Identify which cell holds the provided text, then report its [X, Y] central coordinate. 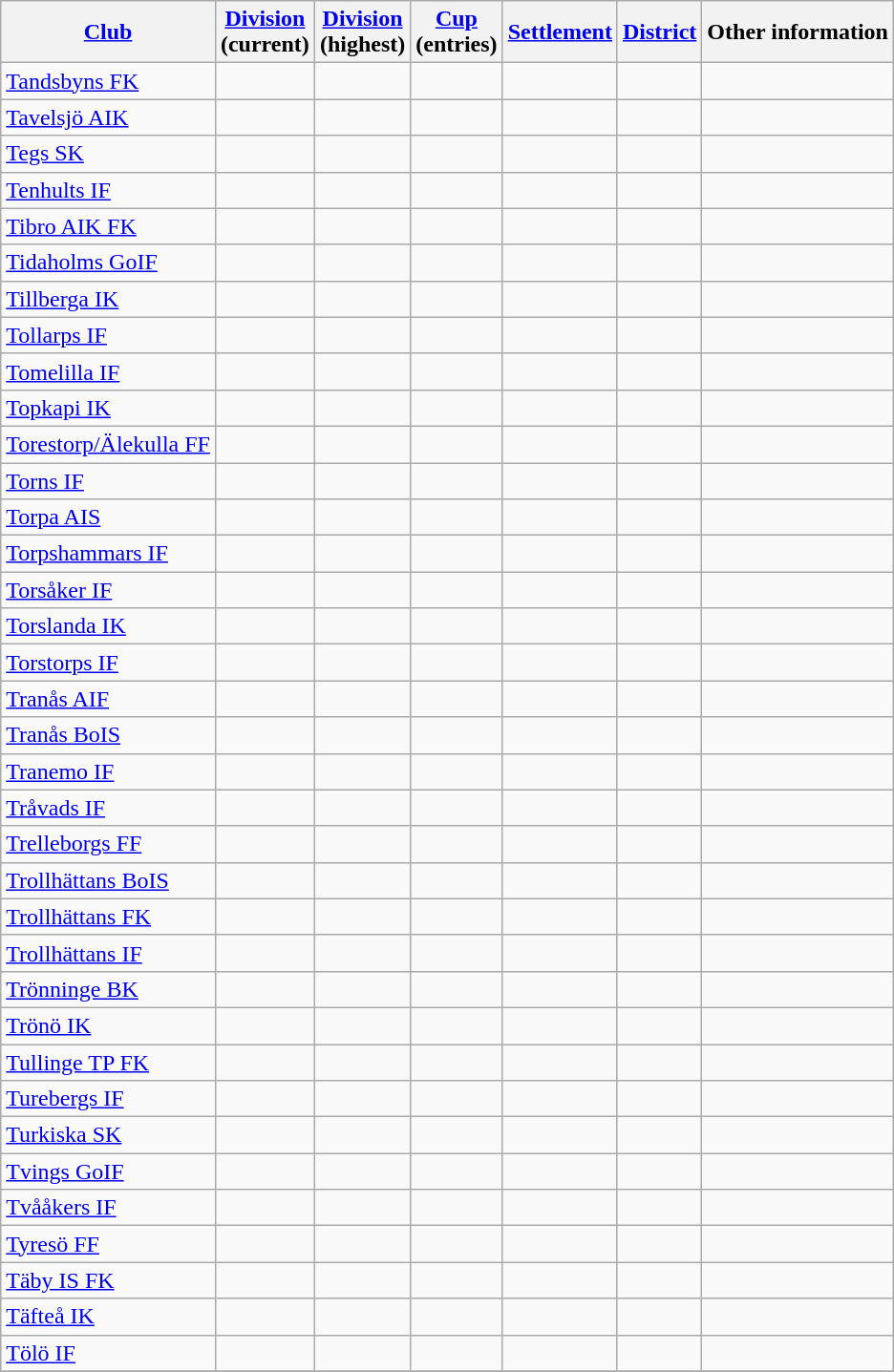
Torslanda IK [109, 626]
Tillberga IK [109, 299]
Tollarps IF [109, 335]
Torpshammars IF [109, 554]
Turebergs IF [109, 1099]
Tvååkers IF [109, 1208]
Tvings GoIF [109, 1171]
Tranås BoIS [109, 735]
Turkiska SK [109, 1135]
Other information [798, 32]
Division (highest) [362, 32]
Torns IF [109, 480]
Tråvads IF [109, 808]
District [659, 32]
Torstorps IF [109, 663]
Tandsbyns FK [109, 81]
Torsåker IF [109, 590]
Trollhättans BoIS [109, 880]
Tavelsjö AIK [109, 117]
Trönninge BK [109, 989]
Division (current) [265, 32]
Cup (entries) [457, 32]
Trollhättans IF [109, 953]
Täby IS FK [109, 1280]
Topkapi IK [109, 408]
Täfteå IK [109, 1317]
Tölö IF [109, 1353]
Trollhättans FK [109, 917]
Tranås AIF [109, 699]
Torestorp/Älekulla FF [109, 444]
Tidaholms GoIF [109, 263]
Tranemo IF [109, 771]
Tyresö FF [109, 1244]
Tibro AIK FK [109, 226]
Tenhults IF [109, 190]
Tegs SK [109, 154]
Tomelilla IF [109, 371]
Torpa AIS [109, 517]
Settlement [560, 32]
Tullinge TP FK [109, 1063]
Trönö IK [109, 1025]
Club [109, 32]
Trelleborgs FF [109, 844]
